Return the (X, Y) coordinate for the center point of the cell that contains the specified text.  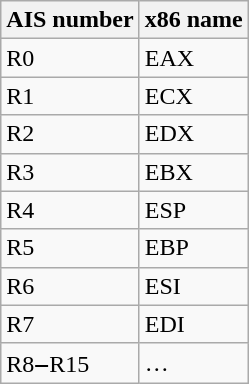
EDI (194, 324)
EBP (194, 248)
R3 (70, 172)
R1 (70, 96)
EBX (194, 172)
ECX (194, 96)
R6 (70, 286)
EDX (194, 134)
R8‒R15 (70, 363)
ESI (194, 286)
… (194, 363)
R4 (70, 210)
R2 (70, 134)
AIS number (70, 20)
x86 name (194, 20)
R7 (70, 324)
R0 (70, 58)
ESP (194, 210)
R5 (70, 248)
EAX (194, 58)
